Return the (X, Y) coordinate for the center point of the cell that contains the specified text.  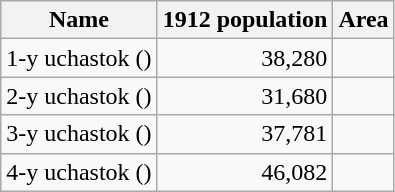
37,781 (245, 134)
Name (79, 20)
1912 population (245, 20)
2-y uchastok () (79, 96)
1-y uchastok () (79, 58)
46,082 (245, 172)
4-y uchastok () (79, 172)
38,280 (245, 58)
Area (364, 20)
31,680 (245, 96)
3-y uchastok () (79, 134)
